For the text-containing cell, return its midpoint in (X, Y) coordinate format. 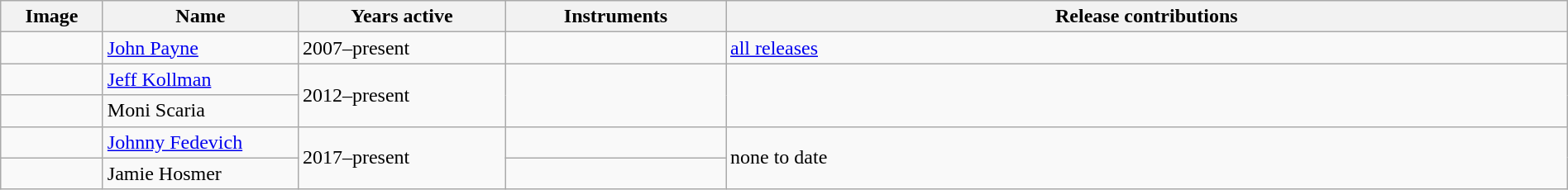
John Payne (200, 48)
none to date (1147, 158)
all releases (1147, 48)
Moni Scaria (200, 111)
Jamie Hosmer (200, 173)
Years active (402, 17)
2012–present (402, 95)
Name (200, 17)
Image (52, 17)
2017–present (402, 158)
Release contributions (1147, 17)
2007–present (402, 48)
Johnny Fedevich (200, 142)
Instruments (615, 17)
Jeff Kollman (200, 79)
